Identify which cell holds the provided text, then report its (X, Y) central coordinate. 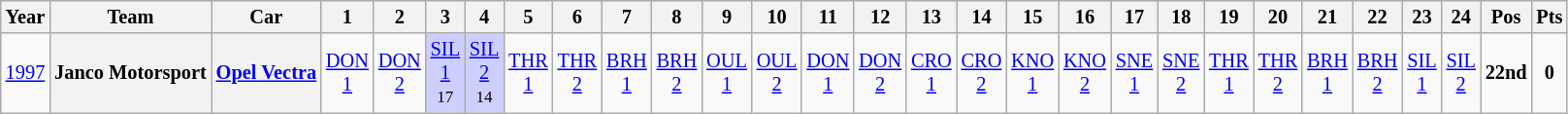
15 (1032, 17)
24 (1461, 17)
19 (1228, 17)
5 (528, 17)
9 (727, 17)
Year (25, 17)
2 (400, 17)
6 (577, 17)
Opel Vectra (266, 73)
SIL117 (445, 73)
20 (1278, 17)
14 (982, 17)
KNO1 (1032, 73)
21 (1327, 17)
1 (347, 17)
Janco Motorsport (130, 73)
KNO2 (1085, 73)
SNE1 (1134, 73)
22nd (1506, 73)
23 (1421, 17)
7 (627, 17)
CRO1 (931, 73)
16 (1085, 17)
1997 (25, 73)
18 (1181, 17)
4 (484, 17)
Pts (1551, 17)
SIL2 (1461, 73)
CRO2 (982, 73)
Car (266, 17)
13 (931, 17)
3 (445, 17)
Team (130, 17)
17 (1134, 17)
10 (777, 17)
8 (677, 17)
Pos (1506, 17)
12 (880, 17)
OUL2 (777, 73)
OUL1 (727, 73)
SNE2 (1181, 73)
SIL1 (1421, 73)
0 (1551, 73)
11 (828, 17)
SIL214 (484, 73)
22 (1378, 17)
